Return [X, Y] of the center of cell containing provided text 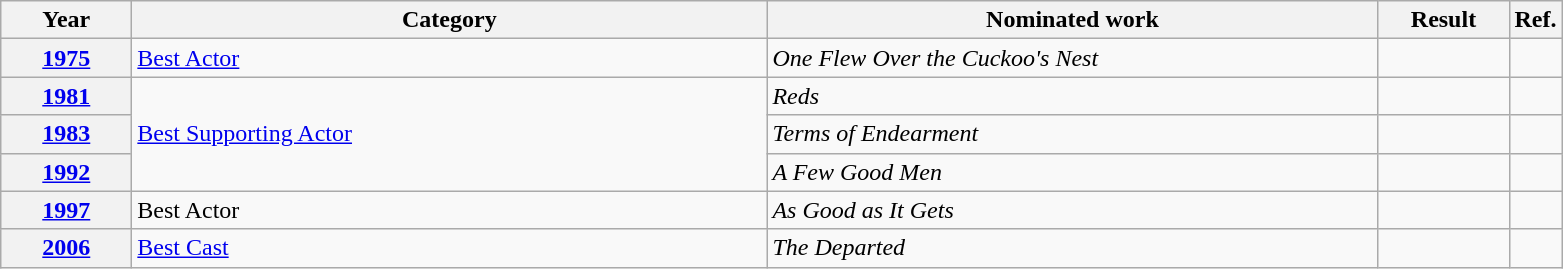
Result [1444, 20]
Nominated work [1072, 20]
Reds [1072, 96]
Ref. [1536, 20]
As Good as It Gets [1072, 210]
2006 [66, 248]
A Few Good Men [1072, 172]
1981 [66, 96]
1992 [66, 172]
One Flew Over the Cuckoo's Nest [1072, 58]
The Departed [1072, 248]
1997 [66, 210]
Best Supporting Actor [450, 134]
Best Cast [450, 248]
Year [66, 20]
1983 [66, 134]
Category [450, 20]
1975 [66, 58]
Terms of Endearment [1072, 134]
